From the cell containing the given text, extract its center point as (X, Y) coordinate. 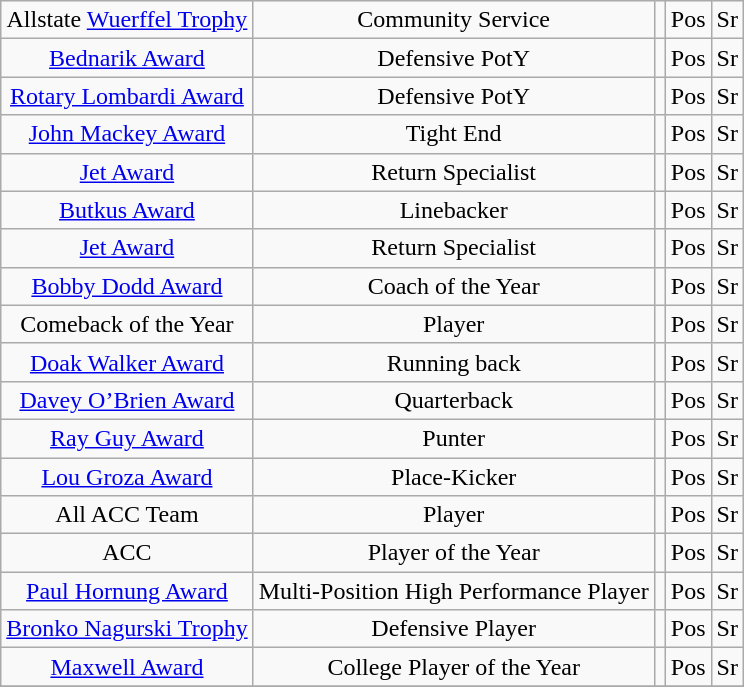
Running back (454, 362)
ACC (127, 553)
Allstate Wuerffel Trophy (127, 20)
Quarterback (454, 400)
Bronko Nagurski Trophy (127, 629)
Bobby Dodd Award (127, 286)
Defensive Player (454, 629)
Lou Groza Award (127, 477)
Community Service (454, 20)
Place-Kicker (454, 477)
Punter (454, 438)
Comeback of the Year (127, 324)
Linebacker (454, 210)
Maxwell Award (127, 667)
College Player of the Year (454, 667)
Coach of the Year (454, 286)
Player of the Year (454, 553)
Tight End (454, 134)
Butkus Award (127, 210)
Bednarik Award (127, 58)
Davey O’Brien Award (127, 400)
All ACC Team (127, 515)
Rotary Lombardi Award (127, 96)
Multi-Position High Performance Player (454, 591)
Doak Walker Award (127, 362)
Paul Hornung Award (127, 591)
John Mackey Award (127, 134)
Ray Guy Award (127, 438)
